Output the (x, y) coordinate of the center of the cell containing the given text.  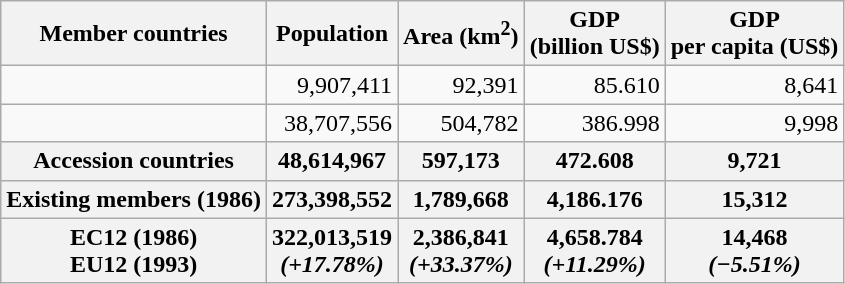
GDP per capita (US$) (754, 34)
504,782 (462, 123)
Member countries (134, 34)
GDP (billion US$) (594, 34)
Accession countries (134, 161)
EC12 (1986) EU12 (1993) (134, 250)
386.998 (594, 123)
8,641 (754, 85)
4,186.176 (594, 199)
2,386,841 (+33.37%) (462, 250)
15,312 (754, 199)
1,789,668 (462, 199)
14,468 (−5.51%) (754, 250)
597,173 (462, 161)
472.608 (594, 161)
4,658.784 (+11.29%) (594, 250)
9,721 (754, 161)
38,707,556 (332, 123)
85.610 (594, 85)
Area (km2) (462, 34)
273,398,552 (332, 199)
9,998 (754, 123)
322,013,519 (+17.78%) (332, 250)
48,614,967 (332, 161)
9,907,411 (332, 85)
Population (332, 34)
Existing members (1986) (134, 199)
92,391 (462, 85)
